Search for the cell housing the specified text and yield its [x, y] center coordinate. 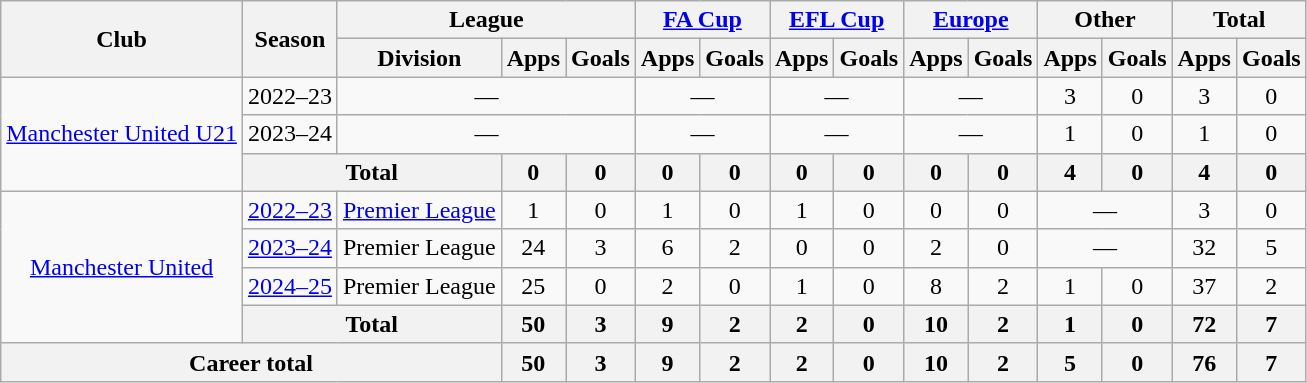
2024–25 [290, 286]
32 [1204, 248]
8 [936, 286]
FA Cup [702, 20]
76 [1204, 362]
Other [1105, 20]
Manchester United [122, 267]
Manchester United U21 [122, 134]
24 [533, 248]
Division [419, 58]
25 [533, 286]
League [486, 20]
6 [667, 248]
Europe [971, 20]
EFL Cup [837, 20]
Club [122, 39]
Season [290, 39]
Career total [251, 362]
72 [1204, 324]
37 [1204, 286]
